Output the [x, y] coordinate of the center of the cell containing the given text.  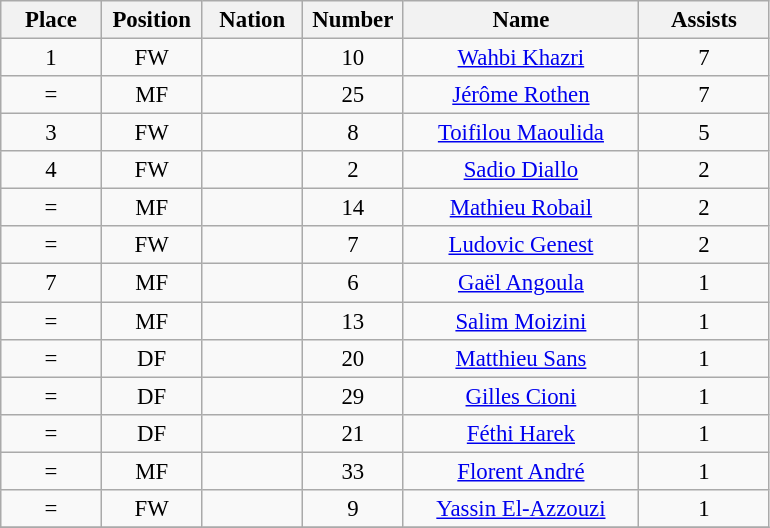
10 [354, 58]
13 [354, 321]
Florent André [521, 471]
Gaël Angoula [521, 283]
Position [152, 20]
Matthieu Sans [521, 358]
20 [354, 358]
9 [354, 509]
Mathieu Robail [521, 208]
25 [354, 95]
Sadio Diallo [521, 170]
29 [354, 396]
8 [354, 133]
Salim Moizini [521, 321]
Gilles Cioni [521, 396]
3 [52, 133]
Féthi Harek [521, 433]
Jérôme Rothen [521, 95]
Number [354, 20]
Nation [252, 20]
14 [354, 208]
Name [521, 20]
Toifilou Maoulida [521, 133]
Wahbi Khazri [521, 58]
33 [354, 471]
5 [704, 133]
21 [354, 433]
Assists [704, 20]
Ludovic Genest [521, 245]
4 [52, 170]
6 [354, 283]
Place [52, 20]
Yassin El-Azzouzi [521, 509]
